Determine the (X, Y) coordinate at the center of the cell enclosing the given text.  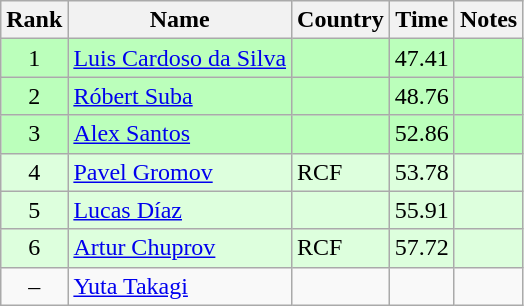
48.76 (422, 96)
Rank (34, 20)
52.86 (422, 134)
5 (34, 210)
47.41 (422, 58)
Róbert Suba (180, 96)
Name (180, 20)
Alex Santos (180, 134)
Time (422, 20)
– (34, 286)
55.91 (422, 210)
Country (341, 20)
57.72 (422, 248)
Lucas Díaz (180, 210)
Notes (488, 20)
2 (34, 96)
1 (34, 58)
Artur Chuprov (180, 248)
6 (34, 248)
Pavel Gromov (180, 172)
3 (34, 134)
53.78 (422, 172)
4 (34, 172)
Luis Cardoso da Silva (180, 58)
Yuta Takagi (180, 286)
